Extract the [x, y] coordinate from the center of the cell holding the provided text.  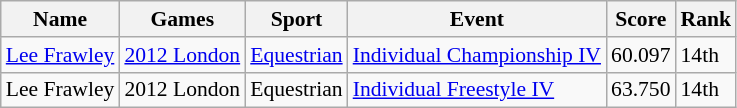
60.097 [640, 55]
63.750 [640, 90]
Individual Freestyle IV [477, 90]
Sport [296, 19]
Games [182, 19]
Individual Championship IV [477, 55]
Event [477, 19]
Rank [706, 19]
Name [60, 19]
Score [640, 19]
